Determine the [x, y] coordinate at the center of the cell enclosing the given text.  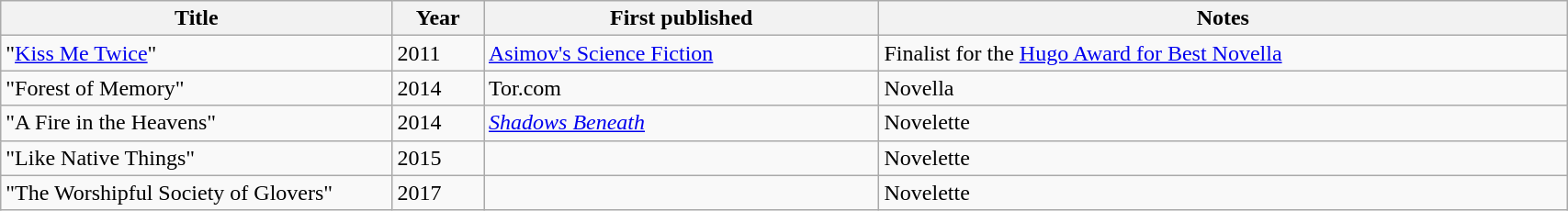
"A Fire in the Heavens" [197, 123]
"Like Native Things" [197, 158]
Title [197, 18]
2015 [438, 158]
First published [681, 18]
"Kiss Me Twice" [197, 53]
2017 [438, 193]
Novella [1224, 88]
Finalist for the Hugo Award for Best Novella [1224, 53]
Shadows Beneath [681, 123]
2011 [438, 53]
Year [438, 18]
Tor.com [681, 88]
"Forest of Memory" [197, 88]
Notes [1224, 18]
Asimov's Science Fiction [681, 53]
"The Worshipful Society of Glovers" [197, 193]
